Determine the (X, Y) coordinate at the center of the cell enclosing the given text.  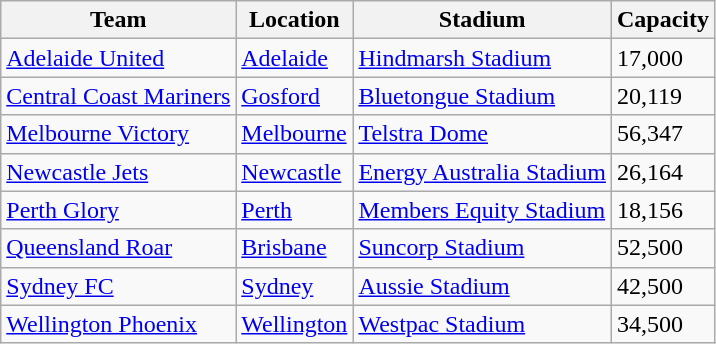
Suncorp Stadium (482, 248)
17,000 (662, 58)
Adelaide United (118, 58)
Gosford (294, 96)
Telstra Dome (482, 134)
Sydney FC (118, 286)
Queensland Roar (118, 248)
Westpac Stadium (482, 324)
Newcastle (294, 172)
Wellington Phoenix (118, 324)
Melbourne (294, 134)
Stadium (482, 20)
18,156 (662, 210)
Capacity (662, 20)
52,500 (662, 248)
Central Coast Mariners (118, 96)
42,500 (662, 286)
Wellington (294, 324)
20,119 (662, 96)
Hindmarsh Stadium (482, 58)
Sydney (294, 286)
Brisbane (294, 248)
Perth (294, 210)
Adelaide (294, 58)
Bluetongue Stadium (482, 96)
Melbourne Victory (118, 134)
Team (118, 20)
Newcastle Jets (118, 172)
34,500 (662, 324)
56,347 (662, 134)
26,164 (662, 172)
Perth Glory (118, 210)
Aussie Stadium (482, 286)
Location (294, 20)
Members Equity Stadium (482, 210)
Energy Australia Stadium (482, 172)
